Return the (X, Y) coordinate for the center point of the cell that contains the specified text.  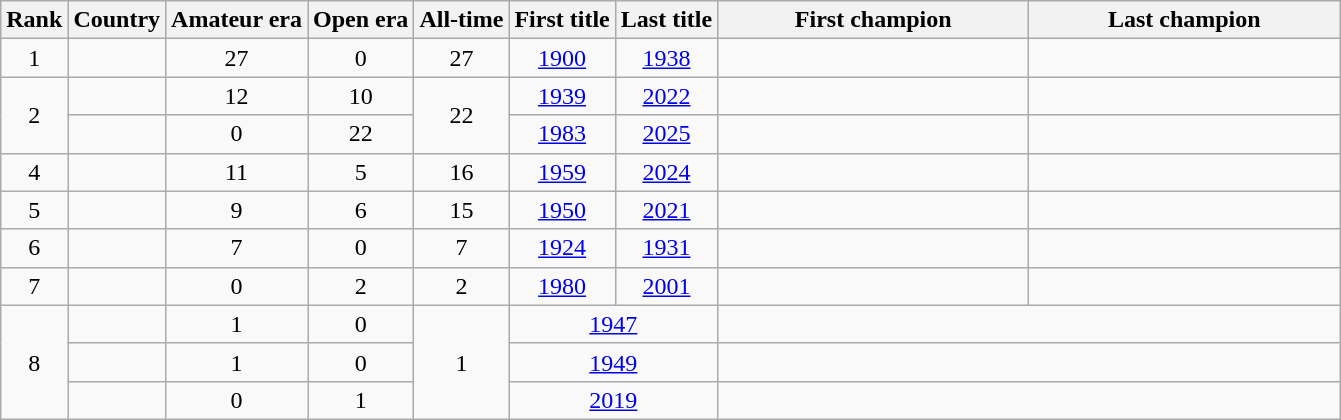
8 (34, 362)
15 (462, 210)
Amateur era (237, 20)
1959 (562, 172)
1900 (562, 58)
1939 (562, 96)
2019 (614, 400)
9 (237, 210)
1980 (562, 286)
1931 (666, 248)
Last champion (1184, 20)
Last title (666, 20)
Country (117, 20)
1938 (666, 58)
1947 (614, 324)
1983 (562, 134)
11 (237, 172)
4 (34, 172)
2001 (666, 286)
1924 (562, 248)
Open era (361, 20)
1949 (614, 362)
First champion (874, 20)
1950 (562, 210)
2021 (666, 210)
10 (361, 96)
All-time (462, 20)
Rank (34, 20)
2022 (666, 96)
12 (237, 96)
2025 (666, 134)
2024 (666, 172)
16 (462, 172)
First title (562, 20)
